Detect which cell encompasses the target text, then output its [X, Y] center coordinate. 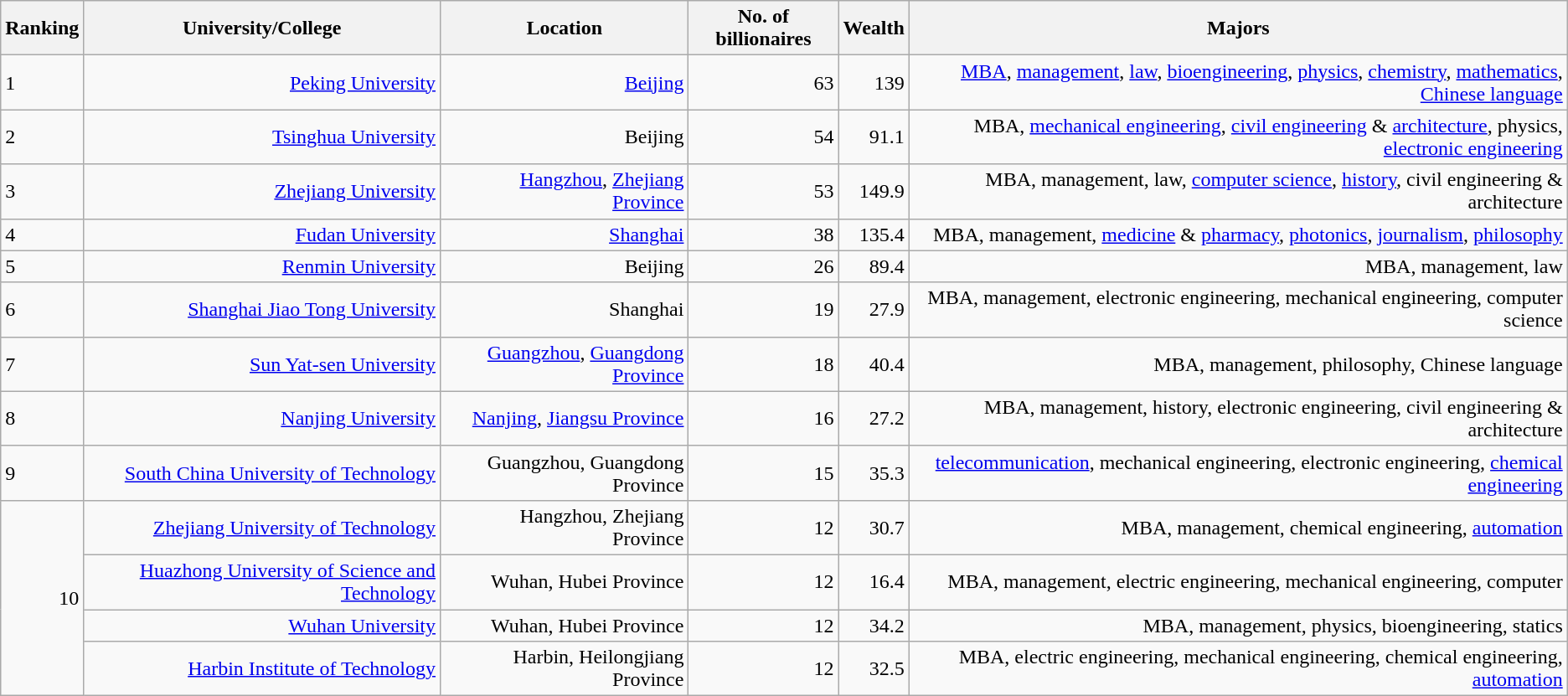
MBA, management, philosophy, Chinese language [1238, 363]
26 [764, 266]
54 [764, 137]
40.4 [874, 363]
3 [42, 191]
8 [42, 419]
9 [42, 472]
7 [42, 363]
University/College [262, 28]
Tsinghua University [262, 137]
38 [764, 235]
Majors [1238, 28]
53 [764, 191]
Ranking [42, 28]
Harbin, Heilongjiang Province [565, 668]
Shanghai Jiao Tong University [262, 310]
19 [764, 310]
34.2 [874, 626]
Sun Yat-sen University [262, 363]
Location [565, 28]
Harbin Institute of Technology [262, 668]
MBA, electric engineering, mechanical engineering, chemical engineering, automation [1238, 668]
Renmin University [262, 266]
5 [42, 266]
1 [42, 82]
30.7 [874, 528]
Wuhan University [262, 626]
149.9 [874, 191]
MBA, management, law, bioengineering, physics, chemistry, mathematics, Chinese language [1238, 82]
Nanjing University [262, 419]
MBA, management, electronic engineering, mechanical engineering, computer science [1238, 310]
MBA, management, physics, bioengineering, statics [1238, 626]
MBA, management, electric engineering, mechanical engineering, computer [1238, 581]
MBA, management, chemical engineering, automation [1238, 528]
Nanjing, Jiangsu Province [565, 419]
27.2 [874, 419]
63 [764, 82]
6 [42, 310]
MBA, mechanical engineering, civil engineering & architecture, physics, electronic engineering [1238, 137]
MBA, management, medicine & pharmacy, photonics, journalism, philosophy [1238, 235]
135.4 [874, 235]
Zhejiang University [262, 191]
Huazhong University of Science and Technology [262, 581]
16.4 [874, 581]
91.1 [874, 137]
16 [764, 419]
89.4 [874, 266]
32.5 [874, 668]
No. of billionaires [764, 28]
MBA, management, law, computer science, history, civil engineering & architecture [1238, 191]
MBA, management, history, electronic engineering, civil engineering & architecture [1238, 419]
4 [42, 235]
telecommunication, mechanical engineering, electronic engineering, chemical engineering [1238, 472]
2 [42, 137]
Wealth [874, 28]
18 [764, 363]
10 [42, 598]
27.9 [874, 310]
South China University of Technology [262, 472]
Peking University [262, 82]
Fudan University [262, 235]
139 [874, 82]
35.3 [874, 472]
MBA, management, law [1238, 266]
Zhejiang University of Technology [262, 528]
15 [764, 472]
